Search for the cell housing the specified text and yield its [x, y] center coordinate. 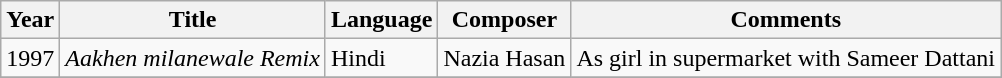
Hindi [381, 58]
Title [193, 20]
Composer [504, 20]
Comments [786, 20]
1997 [30, 58]
Year [30, 20]
As girl in supermarket with Sameer Dattani [786, 58]
Aakhen milanewale Remix [193, 58]
Nazia Hasan [504, 58]
Language [381, 20]
